Return (x, y) of the center of cell containing provided text 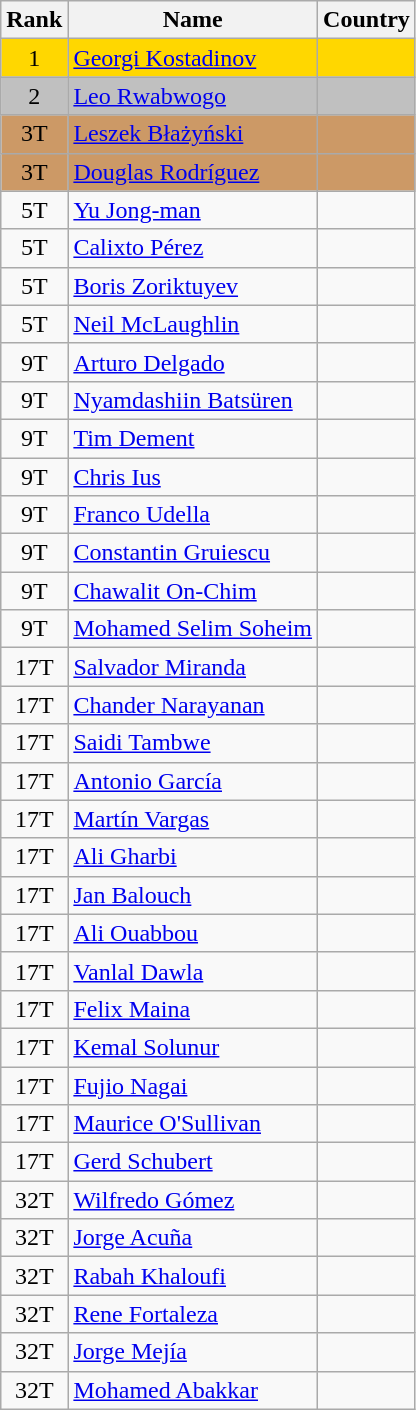
Tim Dement (193, 438)
Georgi Kostadinov (193, 58)
Chander Narayanan (193, 705)
Jorge Acuña (193, 1238)
Neil McLaughlin (193, 324)
Douglas Rodríguez (193, 172)
Maurice O'Sullivan (193, 1124)
Felix Maina (193, 1009)
Mohamed Abakkar (193, 1390)
Name (193, 20)
Chris Ius (193, 477)
Franco Udella (193, 515)
Ali Ouabbou (193, 933)
Rene Fortaleza (193, 1314)
2 (34, 96)
Country (367, 20)
Kemal Solunur (193, 1047)
Jan Balouch (193, 895)
Gerd Schubert (193, 1162)
Calixto Pérez (193, 248)
Leszek Błażyński (193, 134)
Vanlal Dawla (193, 971)
Jorge Mejía (193, 1352)
Fujio Nagai (193, 1085)
Mohamed Selim Soheim (193, 629)
Wilfredo Gómez (193, 1200)
Rank (34, 20)
Rabah Khaloufi (193, 1276)
Leo Rwabwogo (193, 96)
Antonio García (193, 781)
Chawalit On-Chim (193, 591)
Nyamdashiin Batsüren (193, 400)
Constantin Gruiescu (193, 553)
Ali Gharbi (193, 857)
Yu Jong-man (193, 210)
Salvador Miranda (193, 667)
Saidi Tambwe (193, 743)
1 (34, 58)
Arturo Delgado (193, 362)
Martín Vargas (193, 819)
Boris Zoriktuyev (193, 286)
